Locate the cell with the specified text and output its (x, y) center coordinate. 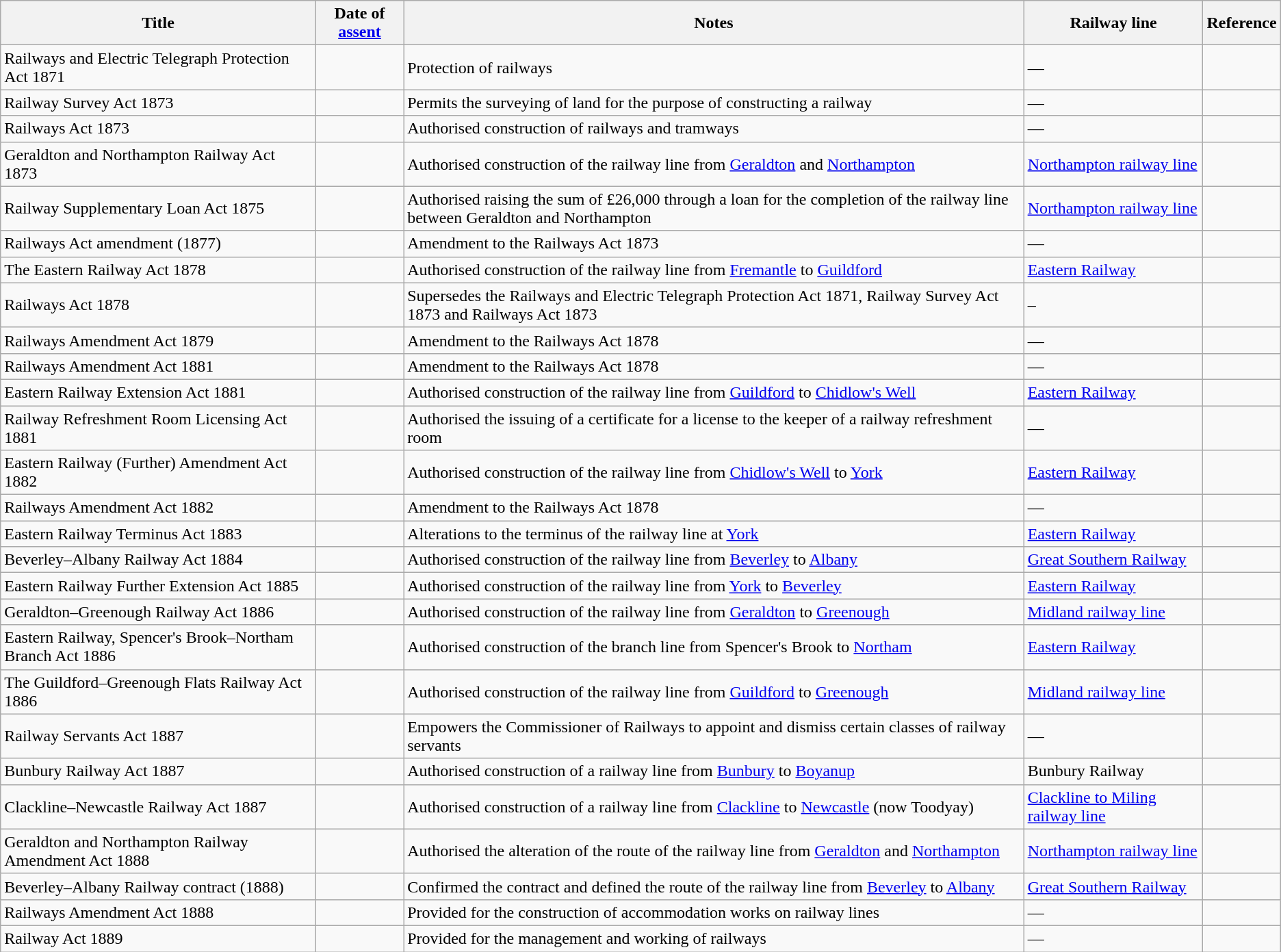
Authorised construction of the railway line from Guildford to Greenough (714, 691)
Eastern Railway (Further) Amendment Act 1882 (159, 472)
Geraldton and Northampton Railway Amendment Act 1888 (159, 851)
Authorised construction of the railway line from York to Beverley (714, 586)
Geraldton–Greenough Railway Act 1886 (159, 612)
Eastern Railway, Spencer's Brook–Northam Branch Act 1886 (159, 647)
Railway Survey Act 1873 (159, 103)
Railways Amendment Act 1879 (159, 340)
Railways Amendment Act 1882 (159, 508)
Confirmed the contract and defined the route of the railway line from Beverley to Albany (714, 886)
Authorised construction of railways and tramways (714, 129)
Notes (714, 23)
Railway Supplementary Loan Act 1875 (159, 208)
Authorised the alteration of the route of the railway line from Geraldton and Northampton (714, 851)
Railway Refreshment Room Licensing Act 1881 (159, 427)
Railways Act amendment (1877) (159, 244)
Railways Act 1878 (159, 305)
Railways Act 1873 (159, 129)
Authorised construction of the railway line from Chidlow's Well to York (714, 472)
Supersedes the Railways and Electric Telegraph Protection Act 1871, Railway Survey Act 1873 and Railways Act 1873 (714, 305)
Authorised the issuing of a certificate for a license to the keeper of a railway refreshment room (714, 427)
Authorised construction of the railway line from Geraldton to Greenough (714, 612)
Date of assent (359, 23)
Beverley–Albany Railway contract (1888) (159, 886)
Bunbury Railway (1113, 771)
Authorised construction of the railway line from Guildford to Chidlow's Well (714, 392)
Railway Servants Act 1887 (159, 736)
Permits the surveying of land for the purpose of constructing a railway (714, 103)
Authorised construction of the railway line from Fremantle to Guildford (714, 270)
Clackline–Newcastle Railway Act 1887 (159, 806)
Authorised construction of the railway line from Geraldton and Northampton (714, 164)
Reference (1241, 23)
Authorised raising the sum of £26,000 through a loan for the completion of the railway line between Geraldton and Northampton (714, 208)
Amendment to the Railways Act 1873 (714, 244)
Title (159, 23)
Alterations to the terminus of the railway line at York (714, 534)
Authorised construction of the branch line from Spencer's Brook to Northam (714, 647)
Railway line (1113, 23)
Authorised construction of a railway line from Bunbury to Boyanup (714, 771)
Provided for the management and working of railways (714, 938)
The Guildford–Greenough Flats Railway Act 1886 (159, 691)
Bunbury Railway Act 1887 (159, 771)
The Eastern Railway Act 1878 (159, 270)
Eastern Railway Further Extension Act 1885 (159, 586)
Eastern Railway Terminus Act 1883 (159, 534)
Authorised construction of the railway line from Beverley to Albany (714, 560)
Provided for the construction of accommodation works on railway lines (714, 912)
Clackline to Miling railway line (1113, 806)
Railway Act 1889 (159, 938)
Empowers the Commissioner of Railways to appoint and dismiss certain classes of railway servants (714, 736)
Eastern Railway Extension Act 1881 (159, 392)
Railways Amendment Act 1881 (159, 366)
Geraldton and Northampton Railway Act 1873 (159, 164)
Railways Amendment Act 1888 (159, 912)
Authorised construction of a railway line from Clackline to Newcastle (now Toodyay) (714, 806)
Railways and Electric Telegraph Protection Act 1871 (159, 67)
– (1113, 305)
Beverley–Albany Railway Act 1884 (159, 560)
Protection of railways (714, 67)
